Search for the cell housing the specified text and yield its (X, Y) center coordinate. 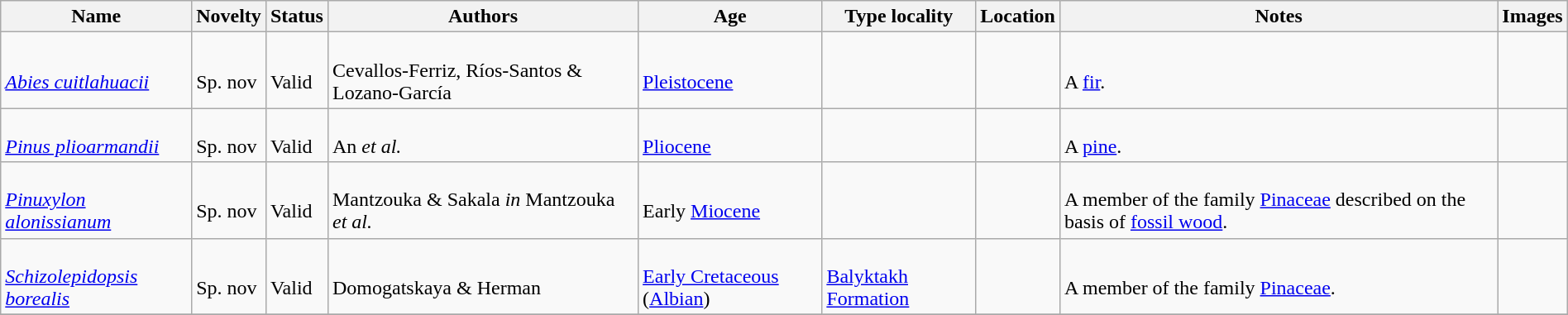
Pinuxylon alonissianum (96, 200)
Schizolepidopsis borealis (96, 276)
An et al. (483, 136)
Novelty (229, 17)
Images (1532, 17)
Type locality (899, 17)
Authors (483, 17)
Name (96, 17)
Balyktakh Formation (899, 276)
A pine. (1279, 136)
Location (1018, 17)
Pleistocene (730, 70)
Cevallos-Ferriz, Ríos-Santos & Lozano-García (483, 70)
Pliocene (730, 136)
A member of the family Pinaceae described on the basis of fossil wood. (1279, 200)
Pinus plioarmandii (96, 136)
Notes (1279, 17)
Early Cretaceous (Albian) (730, 276)
Age (730, 17)
Domogatskaya & Herman (483, 276)
Abies cuitlahuacii (96, 70)
Early Miocene (730, 200)
A fir. (1279, 70)
Status (296, 17)
Mantzouka & Sakala in Mantzouka et al. (483, 200)
A member of the family Pinaceae. (1279, 276)
